Search for the cell housing the specified text and yield its [X, Y] center coordinate. 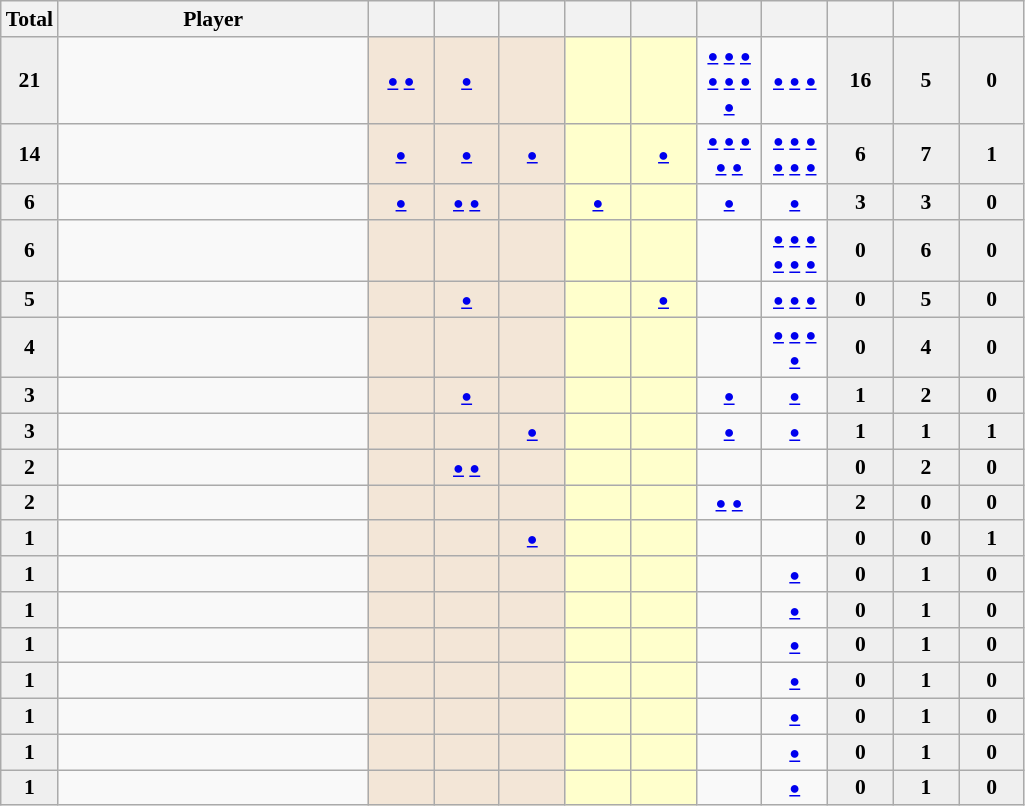
16 [861, 80]
14 [30, 154]
● ● ● ● ● ● ● [729, 80]
● ● ● ● [795, 348]
Player [213, 19]
7 [926, 154]
● ● ● ● ● [729, 154]
Total [30, 19]
21 [30, 80]
